From the cell containing the given text, extract its center point as (x, y) coordinate. 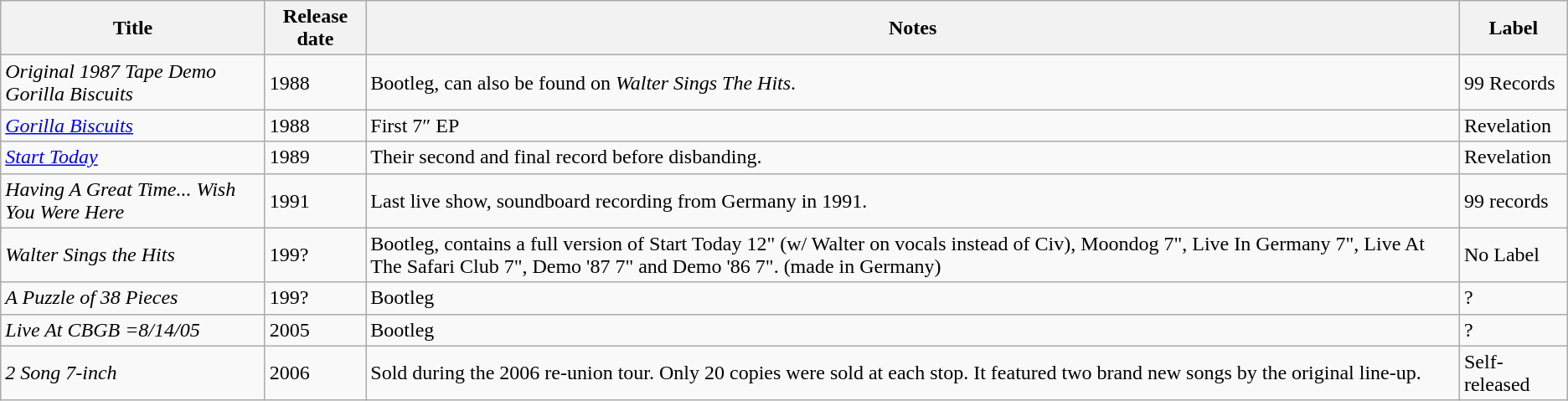
Last live show, soundboard recording from Germany in 1991. (913, 201)
99 records (1513, 201)
Walter Sings the Hits (132, 254)
Title (132, 28)
A Puzzle of 38 Pieces (132, 298)
1989 (315, 157)
Having A Great Time... Wish You Were Here (132, 201)
99 Records (1513, 82)
Self-released (1513, 373)
Bootleg, can also be found on Walter Sings The Hits. (913, 82)
Notes (913, 28)
2006 (315, 373)
Start Today (132, 157)
Release date (315, 28)
1991 (315, 201)
No Label (1513, 254)
Gorilla Biscuits (132, 126)
Label (1513, 28)
Sold during the 2006 re-union tour. Only 20 copies were sold at each stop. It featured two brand new songs by the original line-up. (913, 373)
Original 1987 Tape Demo Gorilla Biscuits (132, 82)
2 Song 7-inch (132, 373)
2005 (315, 330)
Live At CBGB =8/14/05 (132, 330)
Their second and final record before disbanding. (913, 157)
First 7″ EP (913, 126)
